Capture the cell that displays the provided text and extract its [X, Y] central coordinate. 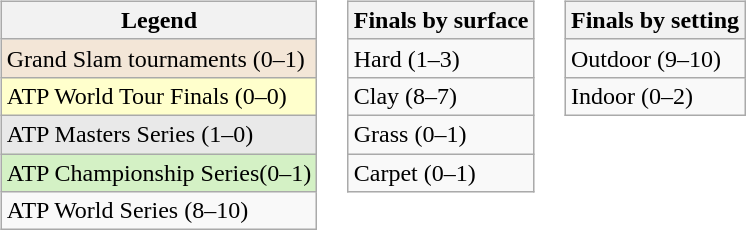
Indoor (0–2) [654, 96]
Hard (1–3) [441, 58]
Grass (0–1) [441, 134]
ATP Masters Series (1–0) [158, 134]
Finals by setting [654, 20]
Carpet (0–1) [441, 173]
ATP Championship Series(0–1) [158, 173]
Finals by surface [441, 20]
Clay (8–7) [441, 96]
ATP World Series (8–10) [158, 211]
ATP World Tour Finals (0–0) [158, 96]
Grand Slam tournaments (0–1) [158, 58]
Legend [158, 20]
Outdoor (9–10) [654, 58]
